Scan for the cell matching the given text and deliver its [X, Y] coordinate at center. 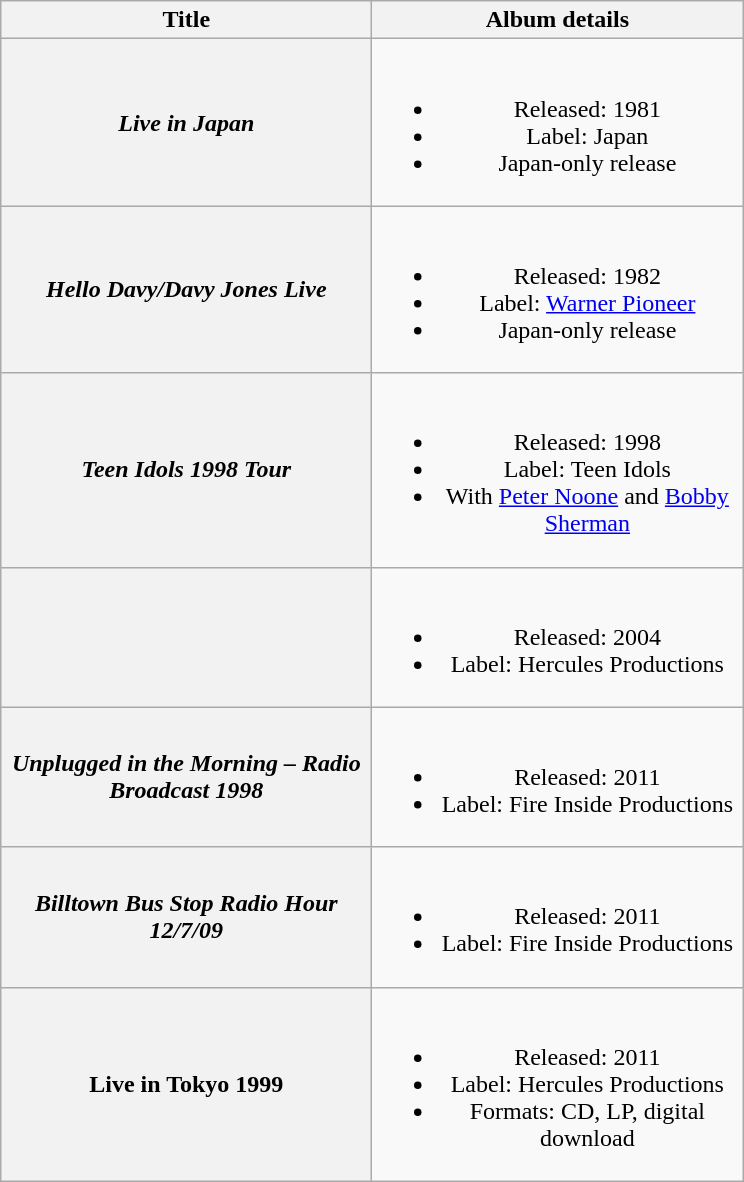
Unplugged in the Morning – Radio Broadcast 1998 [186, 777]
Billtown Bus Stop Radio Hour 12/7/09 [186, 917]
Album details [558, 20]
Released: 2011Label: Hercules ProductionsFormats: CD, LP, digital download [558, 1084]
Released: 1982Label: Warner PioneerJapan-only release [558, 290]
Live in Tokyo 1999 [186, 1084]
Live in Japan [186, 122]
Teen Idols 1998 Tour [186, 470]
Released: 1981Label: JapanJapan-only release [558, 122]
Released: 1998Label: Teen IdolsWith Peter Noone and Bobby Sherman [558, 470]
Title [186, 20]
Released: 2004Label: Hercules Productions [558, 637]
Hello Davy/Davy Jones Live [186, 290]
